Identify which cell holds the provided text, then report its [x, y] central coordinate. 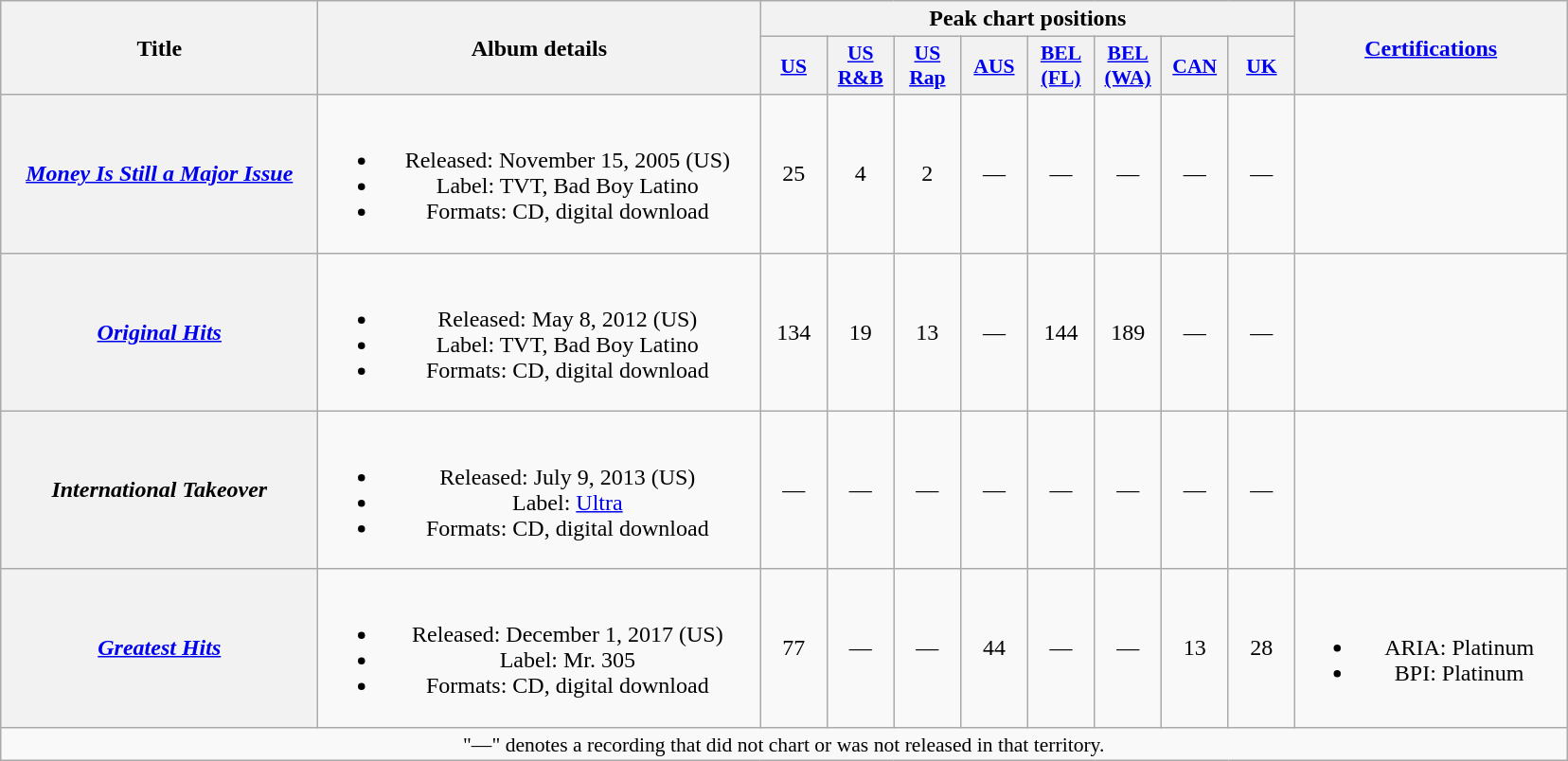
189 [1129, 331]
144 [1060, 331]
Title [159, 47]
Money Is Still a Major Issue [159, 174]
Album details [540, 47]
"—" denotes a recording that did not chart or was not released in that territory. [784, 744]
AUS [994, 66]
Greatest Hits [159, 647]
BEL (WA) [1129, 66]
BEL (FL) [1060, 66]
44 [994, 647]
International Takeover [159, 490]
Original Hits [159, 331]
134 [793, 331]
US Rap [928, 66]
Released: December 1, 2017 (US)Label: Mr. 305Formats: CD, digital download [540, 647]
4 [860, 174]
77 [793, 647]
UK [1261, 66]
Peak chart positions [1028, 19]
Released: July 9, 2013 (US)Label: UltraFormats: CD, digital download [540, 490]
28 [1261, 647]
Certifications [1432, 47]
Released: November 15, 2005 (US)Label: TVT, Bad Boy LatinoFormats: CD, digital download [540, 174]
CAN [1195, 66]
Released: May 8, 2012 (US)Label: TVT, Bad Boy LatinoFormats: CD, digital download [540, 331]
19 [860, 331]
25 [793, 174]
ARIA: PlatinumBPI: Platinum [1432, 647]
US R&B [860, 66]
US [793, 66]
2 [928, 174]
